From the cell containing the given text, extract its center point as [x, y] coordinate. 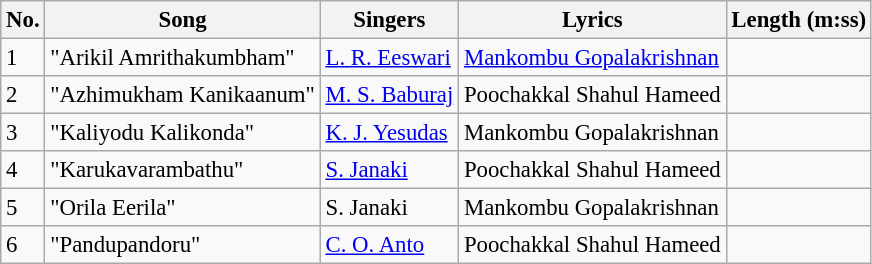
Singers [389, 20]
K. J. Yesudas [389, 133]
3 [23, 133]
Length (m:ss) [798, 20]
1 [23, 58]
C. O. Anto [389, 245]
2 [23, 95]
5 [23, 208]
Song [182, 20]
L. R. Eeswari [389, 58]
M. S. Baburaj [389, 95]
"Azhimukham Kanikaanum" [182, 95]
"Orila Eerila" [182, 208]
Lyrics [592, 20]
No. [23, 20]
"Karukavarambathu" [182, 170]
"Pandupandoru" [182, 245]
4 [23, 170]
"Kaliyodu Kalikonda" [182, 133]
"Arikil Amrithakumbham" [182, 58]
6 [23, 245]
